Detect which cell encompasses the target text, then output its [X, Y] center coordinate. 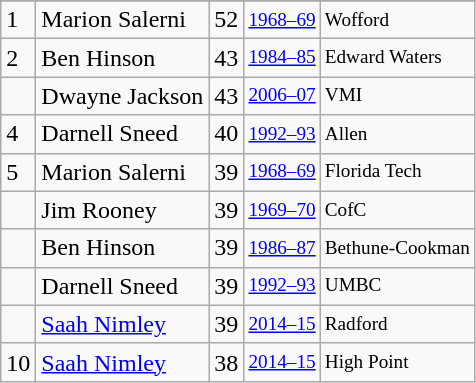
Radford [397, 324]
Wofford [397, 20]
2006–07 [282, 96]
40 [226, 134]
1 [18, 20]
1986–87 [282, 248]
Bethune-Cookman [397, 248]
2 [18, 58]
Dwayne Jackson [122, 96]
UMBC [397, 286]
CofC [397, 210]
52 [226, 20]
High Point [397, 362]
VMI [397, 96]
5 [18, 172]
Edward Waters [397, 58]
1984–85 [282, 58]
10 [18, 362]
Jim Rooney [122, 210]
1969–70 [282, 210]
4 [18, 134]
38 [226, 362]
Florida Tech [397, 172]
Allen [397, 134]
